Pinpoint the cell where the given text exists, returning its [X, Y] midpoint coordinate. 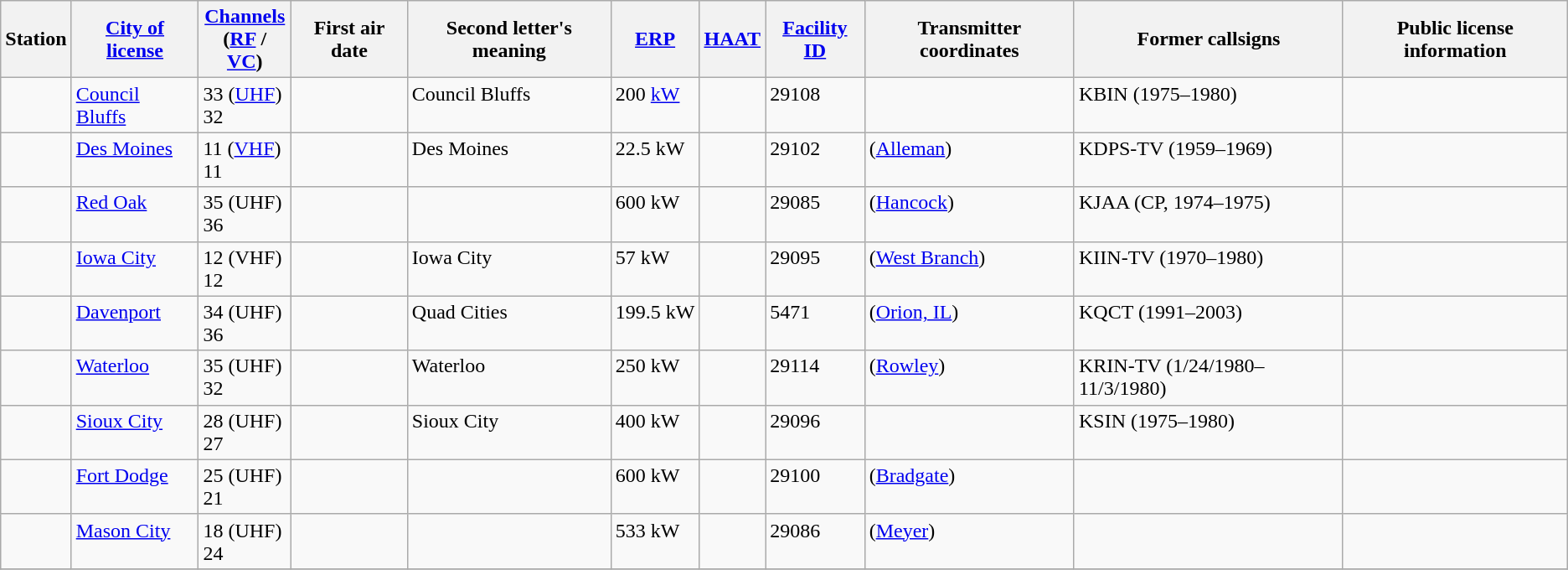
(Hancock) [969, 215]
Public license information [1455, 39]
KRIN-TV (1/24/1980–11/3/1980) [1208, 377]
KIIN-TV (1970–1980) [1208, 268]
29102 [816, 159]
(Rowley) [969, 377]
29100 [816, 486]
35 (UHF)36 [245, 215]
57 kW [655, 268]
First air date [350, 39]
29095 [816, 268]
11 (VHF)11 [245, 159]
200 kW [655, 106]
Station [36, 39]
29114 [816, 377]
199.5 kW [655, 324]
29085 [816, 215]
Fort Dodge [135, 486]
29086 [816, 541]
KBIN (1975–1980) [1208, 106]
12 (VHF)12 [245, 268]
(Alleman) [969, 159]
Channels(RF / VC) [245, 39]
Second letter's meaning [509, 39]
(Bradgate) [969, 486]
KJAA (CP, 1974–1975) [1208, 215]
28 (UHF)27 [245, 433]
33 (UHF)32 [245, 106]
5471 [816, 324]
29096 [816, 433]
533 kW [655, 541]
Red Oak [135, 215]
City of license [135, 39]
(West Branch) [969, 268]
18 (UHF)24 [245, 541]
Facility ID [816, 39]
Davenport [135, 324]
(Orion, IL) [969, 324]
35 (UHF)32 [245, 377]
KDPS-TV (1959–1969) [1208, 159]
ERP [655, 39]
34 (UHF)36 [245, 324]
Former callsigns [1208, 39]
22.5 kW [655, 159]
250 kW [655, 377]
KSIN (1975–1980) [1208, 433]
Mason City [135, 541]
HAAT [732, 39]
Quad Cities [509, 324]
29108 [816, 106]
KQCT (1991–2003) [1208, 324]
400 kW [655, 433]
25 (UHF)21 [245, 486]
Transmitter coordinates [969, 39]
(Meyer) [969, 541]
